Scan for the cell matching the given text and deliver its (x, y) coordinate at center. 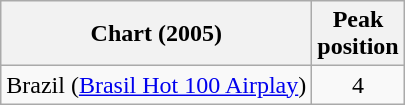
4 (358, 85)
Chart (2005) (156, 34)
Brazil (Brasil Hot 100 Airplay) (156, 85)
Peakposition (358, 34)
